Extract the [x, y] coordinate from the center of the cell holding the provided text.  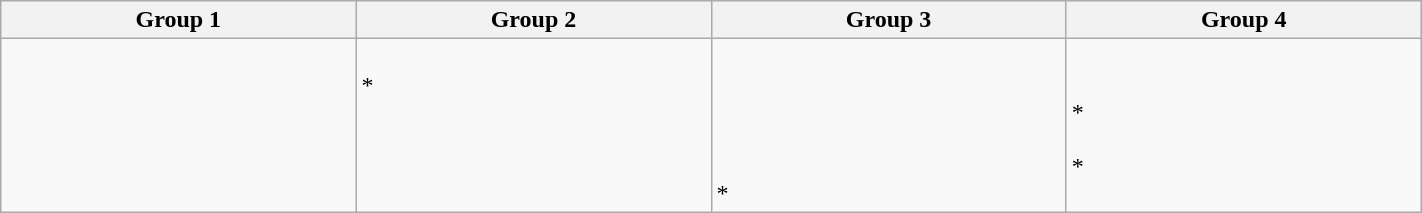
Group 2 [534, 20]
Group 1 [178, 20]
* * [1244, 126]
Group 3 [888, 20]
Group 4 [1244, 20]
